Output the (X, Y) coordinate of the center of the cell containing the given text.  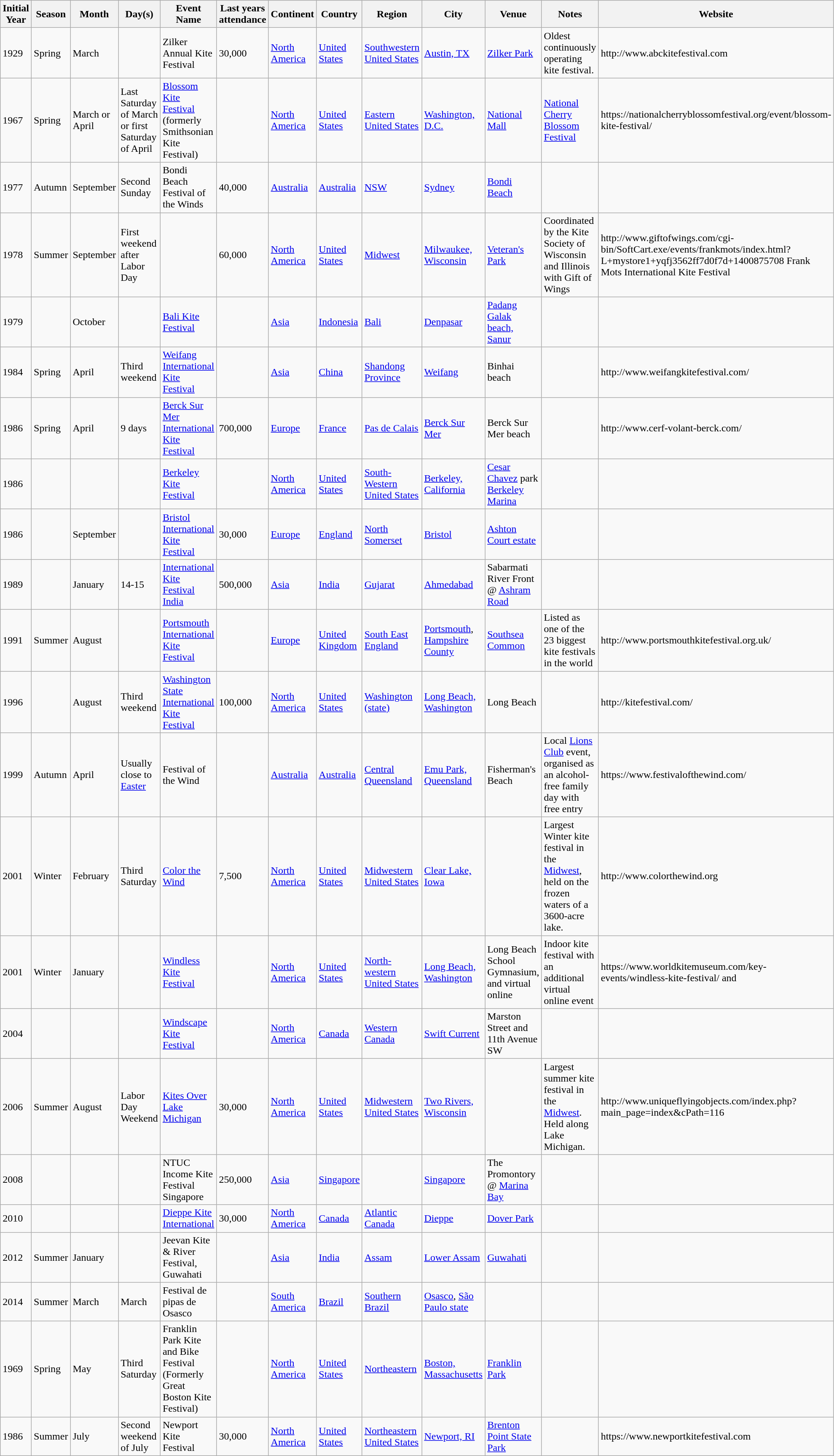
Western Canada (392, 1034)
South-Western United States (392, 484)
Local Lions Club event, organised as an alcohol-free family day with free entry (570, 775)
2014 (16, 1302)
Franklin Park (513, 1369)
100,000 (243, 702)
Website (716, 14)
Initial Year (16, 14)
Northeastern (392, 1369)
Southwestern United States (392, 53)
Sabarmati River Front @ Ashram Road (513, 584)
Newport, RI (453, 1436)
Newport Kite Festival (188, 1436)
Last Saturday of March or first Saturday of April (139, 120)
Midwest (392, 255)
Emu Park, Queensland (453, 775)
Long Beach (513, 702)
Blossom Kite Festival (formerly Smithsonian Kite Festival) (188, 120)
Shandong Province (392, 372)
Southsea Common (513, 640)
Swift Current (453, 1034)
https://nationalcherryblossomfestival.org/event/blossom-kite-festival/ (716, 120)
First weekend after Labor Day (139, 255)
1979 (16, 322)
Zilker Park (513, 53)
http://www.uniqueflyingobjects.com/index.php?main_page=index&cPath=116 (716, 1106)
Cesar Chavez park Berkeley Marina (513, 484)
Denpasar (453, 322)
March or April (94, 120)
Two Rivers, Wisconsin (453, 1106)
http://kitefestival.com/ (716, 702)
The Promontory @ Marina Bay (513, 1180)
2012 (16, 1257)
2004 (16, 1034)
500,000 (243, 584)
http://www.colorthewind.org (716, 876)
NSW (392, 187)
9 days (139, 428)
Milwaukee, Wisconsin (453, 255)
Country (339, 14)
England (339, 534)
National Mall (513, 120)
http://www.weifangkitefestival.com/ (716, 372)
Bristol (453, 534)
Indoor kite festival with an additional virtual online event (570, 972)
Washington (state) (392, 702)
Atlantic Canada (392, 1219)
Portsmouth International Kite Festival (188, 640)
Guwahati (513, 1257)
1978 (16, 255)
Ahmedabad (453, 584)
Festival de pipas de Osasco (188, 1302)
Berck Sur Mer International Kite Festival (188, 428)
1996 (16, 702)
South America (292, 1302)
Oldest continuously operating kite festival. (570, 53)
14-15 (139, 584)
Portsmouth, Hampshire County (453, 640)
Ashton Court estate (513, 534)
1977 (16, 187)
Bristol International Kite Festival (188, 534)
Southern Brazil (392, 1302)
Washington, D.C. (453, 120)
China (339, 372)
7,500 (243, 876)
http://www.portsmouthkitefestival.org.uk/ (716, 640)
Lower Assam (453, 1257)
Clear Lake, Iowa (453, 876)
Washington State International Kite Festival (188, 702)
Region (392, 14)
Continent (292, 14)
International Kite Festival India (188, 584)
Event Name (188, 14)
https://www.newportkitefestival.com (716, 1436)
Long Beach School Gymnasium, and virtual online (513, 972)
Marston Street and 11th Avenue SW (513, 1034)
Dieppe (453, 1219)
Zilker Annual Kite Festival (188, 53)
Last years attendance (243, 14)
Windless Kite Festival (188, 972)
https://www.worldkitemuseum.com/key-events/windless-kite-festival/ and (716, 972)
Osasco, São Paulo state (453, 1302)
Listed as one of the 23 biggest kite festivals in the world (570, 640)
Bali Kite Festival (188, 322)
Gujarat (392, 584)
Berck Sur Mer (453, 428)
1984 (16, 372)
Berck Sur Mer beach (513, 428)
July (94, 1436)
Boston, Massachusetts (453, 1369)
http://www.cerf-volant-berck.com/ (716, 428)
Indonesia (339, 322)
2008 (16, 1180)
250,000 (243, 1180)
France (339, 428)
Coordinated by the Kite Society of Wisconsin and Illinois with Gift of Wings (570, 255)
Day(s) (139, 14)
Berkeley Kite Festival (188, 484)
Berkeley, California (453, 484)
Bali (392, 322)
40,000 (243, 187)
National Cherry Blossom Festival (570, 120)
February (94, 876)
2010 (16, 1219)
Dover Park (513, 1219)
Weifang (453, 372)
1989 (16, 584)
1929 (16, 53)
Labor Day Weekend (139, 1106)
1969 (16, 1369)
Bondi Beach Festival of the Winds (188, 187)
Veteran's Park (513, 255)
Color the Wind (188, 876)
Binhai beach (513, 372)
Dieppe Kite International (188, 1219)
Franklin Park Kite and Bike Festival (Formerly Great Boston Kite Festival) (188, 1369)
1999 (16, 775)
Eastern United States (392, 120)
Central Queensland (392, 775)
1967 (16, 120)
60,000 (243, 255)
Weifang International Kite Festival (188, 372)
United Kingdom (339, 640)
2006 (16, 1106)
North Somerset (392, 534)
http://www.abckitefestival.com (716, 53)
Assam (392, 1257)
Brazil (339, 1302)
Brenton Point State Park (513, 1436)
Jeevan Kite & River Festival, Guwahati (188, 1257)
Month (94, 14)
1991 (16, 640)
Northeastern United States (392, 1436)
Austin, TX (453, 53)
NTUC Income Kite Festival Singapore (188, 1180)
Sydney (453, 187)
Windscape Kite Festival (188, 1034)
Second Sunday (139, 187)
Fisherman's Beach (513, 775)
May (94, 1369)
Pas de Calais (392, 428)
Notes (570, 14)
Second weekend of July (139, 1436)
October (94, 322)
Largest summer kite festival in the Midwest. Held along Lake Michigan. (570, 1106)
Padang Galak beach, Sanur (513, 322)
700,000 (243, 428)
Kites Over Lake Michigan (188, 1106)
Largest Winter kite festival in the Midwest, held on the frozen waters of a 3600-acre lake. (570, 876)
Bondi Beach (513, 187)
https://www.festivalofthewind.com/ (716, 775)
Venue (513, 14)
North-western United States (392, 972)
Season (51, 14)
Festival of the Wind (188, 775)
South East England (392, 640)
Usually close to Easter (139, 775)
City (453, 14)
